Search for the cell housing the specified text and yield its [x, y] center coordinate. 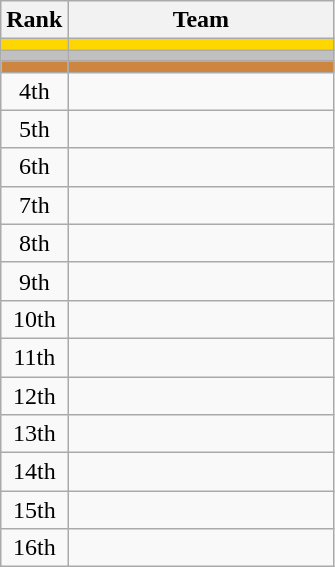
9th [34, 281]
16th [34, 548]
Rank [34, 20]
13th [34, 434]
4th [34, 91]
7th [34, 205]
12th [34, 395]
10th [34, 319]
11th [34, 357]
15th [34, 510]
Team [201, 20]
5th [34, 129]
14th [34, 472]
8th [34, 243]
6th [34, 167]
